Capture the cell that displays the provided text and extract its (X, Y) central coordinate. 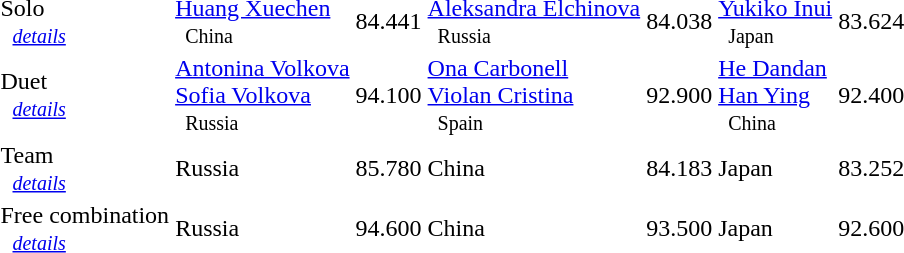
Antonina Volkova Sofia Volkova Russia (262, 95)
92.900 (680, 95)
85.780 (388, 168)
Russia (262, 168)
He Dandan Han Ying China (776, 95)
94.100 (388, 95)
84.183 (680, 168)
Ona Carbonell Violan Cristina Spain (534, 95)
Japan (776, 168)
China (534, 168)
